Pinpoint the cell where the given text exists, returning its (X, Y) midpoint coordinate. 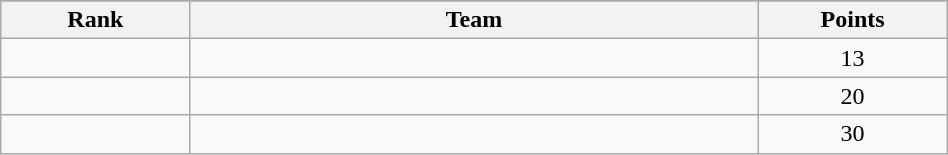
20 (852, 96)
Team (474, 20)
Rank (96, 20)
Points (852, 20)
30 (852, 134)
13 (852, 58)
